Search for the cell housing the specified text and yield its [X, Y] center coordinate. 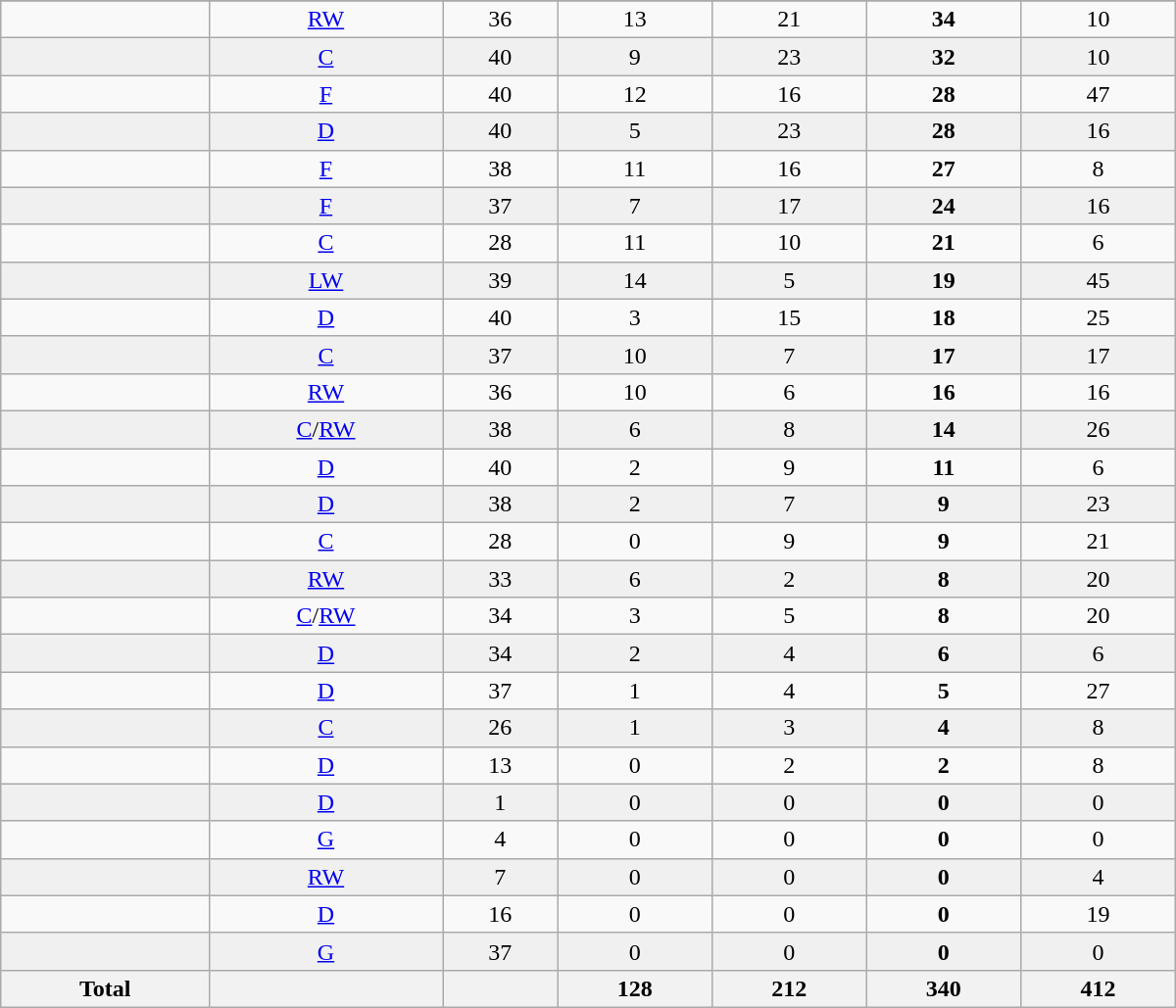
47 [1099, 94]
12 [635, 94]
33 [500, 579]
39 [500, 280]
18 [944, 317]
128 [635, 988]
LW [325, 280]
Total [106, 988]
340 [944, 988]
25 [1099, 317]
15 [789, 317]
412 [1099, 988]
24 [944, 206]
32 [944, 57]
212 [789, 988]
45 [1099, 280]
